Capture the cell that displays the provided text and extract its [X, Y] central coordinate. 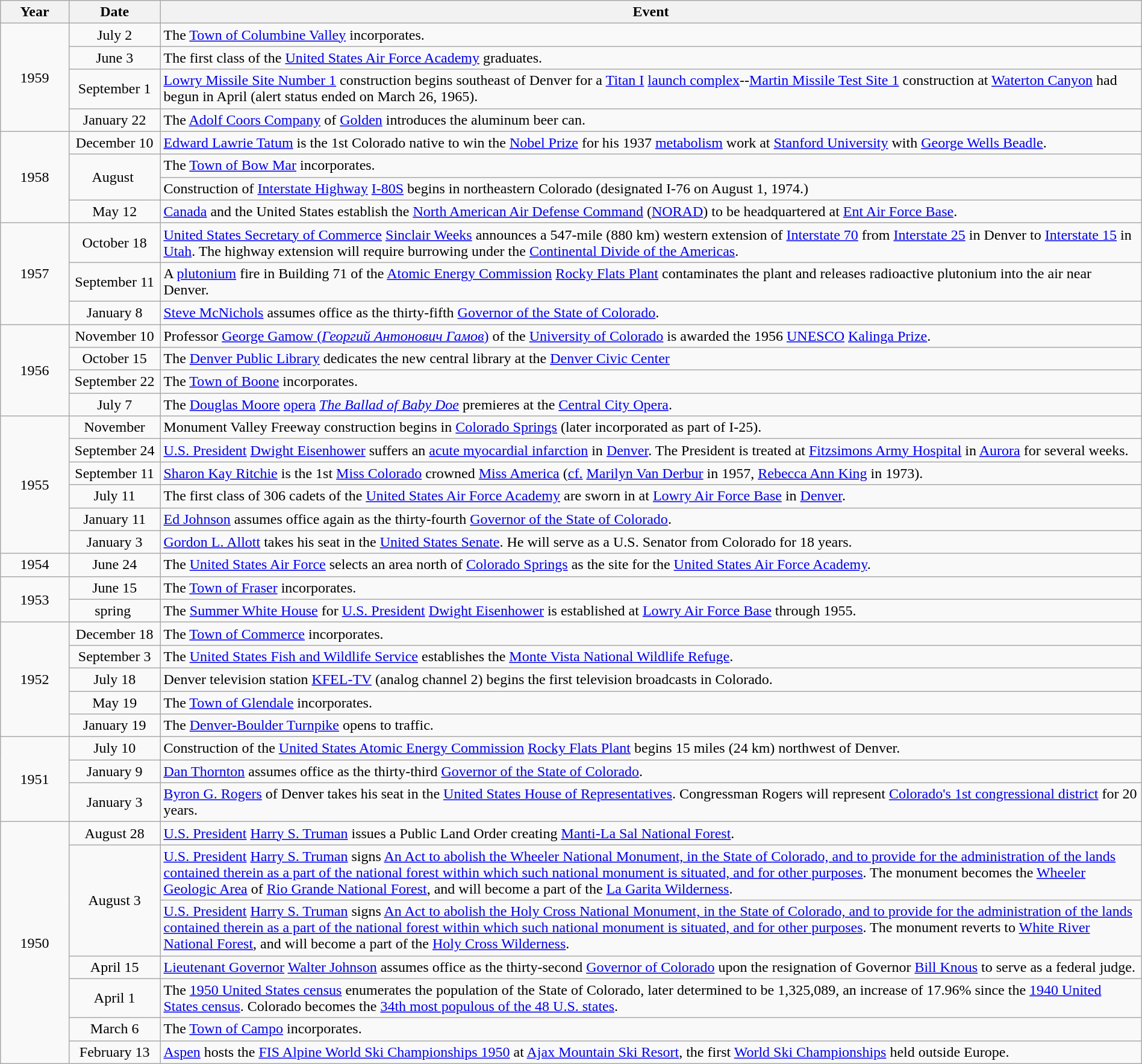
The Town of Campo incorporates. [651, 1029]
September 24 [114, 450]
The first class of 306 cadets of the United States Air Force Academy are sworn in at Lowry Air Force Base in Denver. [651, 496]
April 15 [114, 967]
April 1 [114, 998]
February 13 [114, 1052]
October 18 [114, 242]
June 3 [114, 58]
July 7 [114, 405]
Dan Thornton assumes office as the thirty-third Governor of the State of Colorado. [651, 771]
Steve McNichols assumes office as the thirty-fifth Governor of the State of Colorado. [651, 313]
The Town of Boone incorporates. [651, 382]
Monument Valley Freeway construction begins in Colorado Springs (later incorporated as part of I-25). [651, 428]
1958 [35, 177]
August [114, 177]
The Town of Commerce incorporates. [651, 633]
June 24 [114, 565]
The Summer White House for U.S. President Dwight Eisenhower is established at Lowry Air Force Base through 1955. [651, 611]
May 12 [114, 211]
Gordon L. Allott takes his seat in the United States Senate. He will serve as a U.S. Senator from Colorado for 18 years. [651, 542]
September 3 [114, 656]
September 1 [114, 89]
January 9 [114, 771]
December 18 [114, 633]
March 6 [114, 1029]
Aspen hosts the FIS Alpine World Ski Championships 1950 at Ajax Mountain Ski Resort, the first World Ski Championships held outside Europe. [651, 1052]
November [114, 428]
May 19 [114, 703]
U.S. President Harry S. Truman issues a Public Land Order creating Manti-La Sal National Forest. [651, 833]
January 19 [114, 726]
1951 [35, 779]
The Town of Columbine Valley incorporates. [651, 35]
The first class of the United States Air Force Academy graduates. [651, 58]
December 10 [114, 143]
October 15 [114, 359]
The United States Fish and Wildlife Service establishes the Monte Vista National Wildlife Refuge. [651, 656]
Sharon Kay Ritchie is the 1st Miss Colorado crowned Miss America (cf. Marilyn Van Derbur in 1957, Rebecca Ann King in 1973). [651, 473]
The Town of Glendale incorporates. [651, 703]
July 2 [114, 35]
September 22 [114, 382]
Edward Lawrie Tatum is the 1st Colorado native to win the Nobel Prize for his 1937 metabolism work at Stanford University with George Wells Beadle. [651, 143]
Canada and the United States establish the North American Air Defense Command (NORAD) to be headquartered at Ent Air Force Base. [651, 211]
1954 [35, 565]
July 18 [114, 679]
1955 [35, 485]
The Douglas Moore opera The Ballad of Baby Doe premieres at the Central City Opera. [651, 405]
1950 [35, 943]
Ed Johnson assumes office again as the thirty-fourth Governor of the State of Colorado. [651, 519]
Denver television station KFEL-TV (analog channel 2) begins the first television broadcasts in Colorado. [651, 679]
January 8 [114, 313]
Professor George Gamow (Георгий Антонович Гамов) of the University of Colorado is awarded the 1956 UNESCO Kalinga Prize. [651, 335]
1952 [35, 679]
July 10 [114, 748]
August 28 [114, 833]
The Town of Fraser incorporates. [651, 588]
November 10 [114, 335]
Event [651, 12]
The United States Air Force selects an area north of Colorado Springs as the site for the United States Air Force Academy. [651, 565]
June 15 [114, 588]
1957 [35, 273]
January 22 [114, 120]
January 11 [114, 519]
The Denver Public Library dedicates the new central library at the Denver Civic Center [651, 359]
Construction of the United States Atomic Energy Commission Rocky Flats Plant begins 15 miles (24 km) northwest of Denver. [651, 748]
1956 [35, 370]
August 3 [114, 900]
Construction of Interstate Highway I-80S begins in northeastern Colorado (designated I-76 on August 1, 1974.) [651, 188]
1959 [35, 77]
Date [114, 12]
The Adolf Coors Company of Golden introduces the aluminum beer can. [651, 120]
Year [35, 12]
July 11 [114, 496]
The Town of Bow Mar incorporates. [651, 166]
1953 [35, 599]
The Denver-Boulder Turnpike opens to traffic. [651, 726]
spring [114, 611]
